Find where the given text appears and provide that cell's center as (x, y) coordinate. 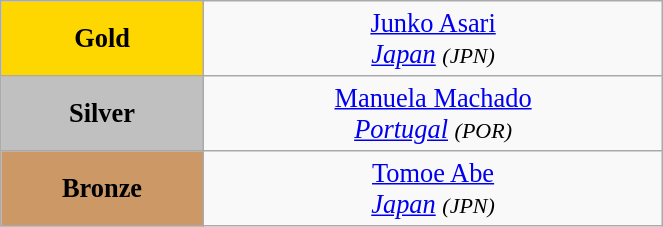
Gold (102, 38)
Tomoe AbeJapan (JPN) (433, 188)
Bronze (102, 188)
Manuela MachadoPortugal (POR) (433, 112)
Junko AsariJapan (JPN) (433, 38)
Silver (102, 112)
